Identify which cell holds the provided text, then report its (x, y) central coordinate. 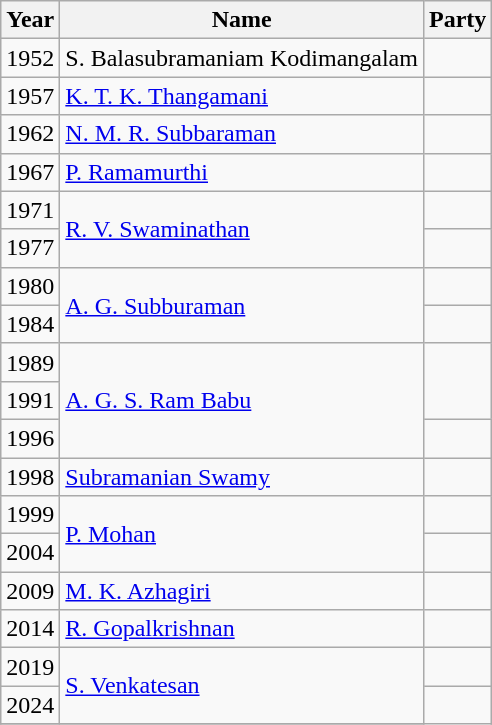
2019 (30, 667)
1962 (30, 134)
P. Ramamurthi (242, 172)
S. Balasubramaniam Kodimangalam (242, 58)
A. G. S. Ram Babu (242, 400)
1989 (30, 362)
2004 (30, 553)
1977 (30, 248)
N. M. R. Subbaraman (242, 134)
1952 (30, 58)
A. G. Subburaman (242, 305)
1984 (30, 324)
K. T. K. Thangamani (242, 96)
Party (457, 20)
2009 (30, 591)
1998 (30, 477)
2014 (30, 629)
Subramanian Swamy (242, 477)
Name (242, 20)
R. V. Swaminathan (242, 229)
1991 (30, 400)
1971 (30, 210)
R. Gopalkrishnan (242, 629)
P. Mohan (242, 534)
1999 (30, 515)
1967 (30, 172)
1980 (30, 286)
S. Venkatesan (242, 686)
Year (30, 20)
2024 (30, 705)
M. K. Azhagiri (242, 591)
1957 (30, 96)
1996 (30, 438)
